Provide the (X, Y) coordinate of the cell's center where the given text is located.  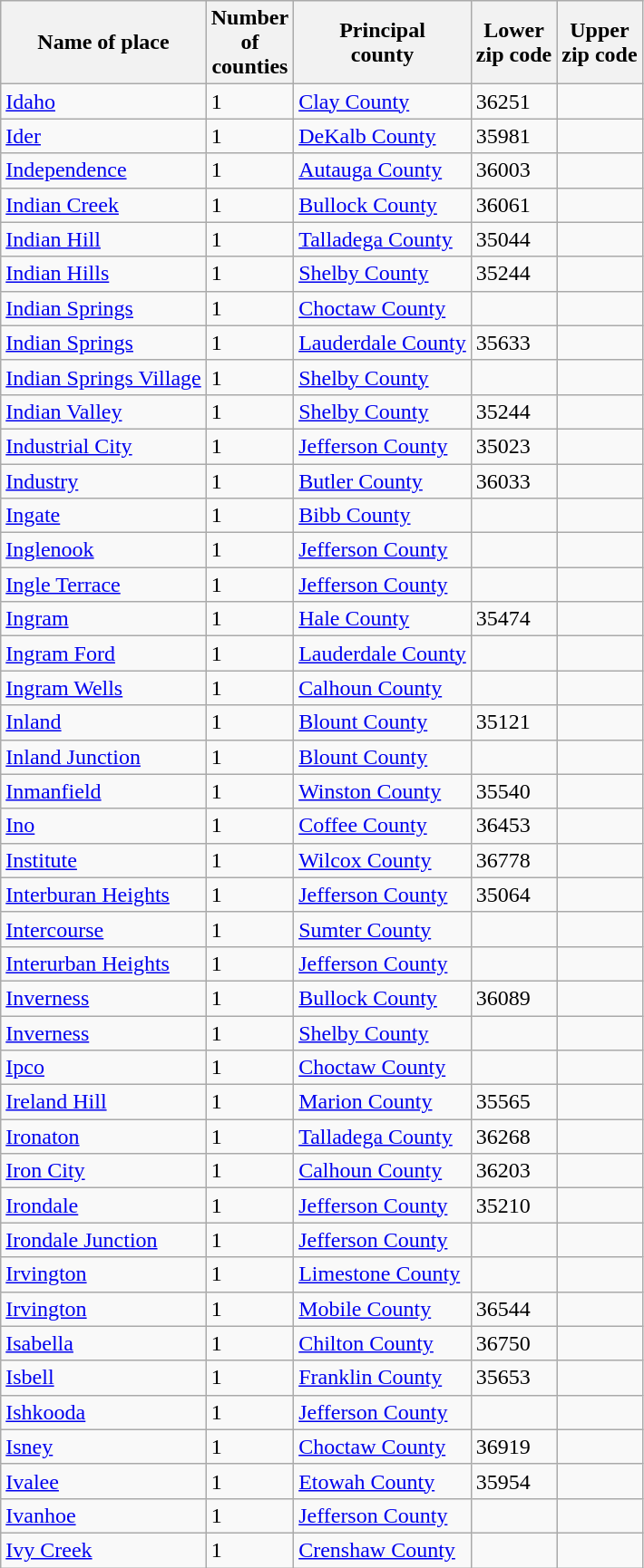
36033 (513, 481)
Sumter County (383, 929)
Wilcox County (383, 860)
Industrial City (103, 446)
Indian Hill (103, 239)
Bibb County (383, 516)
36453 (513, 826)
Lower zip code (513, 43)
36778 (513, 860)
Ino (103, 826)
35954 (513, 1481)
Ireland Hill (103, 1102)
Crenshaw County (383, 1550)
Chilton County (383, 1343)
Indian Springs Village (103, 377)
Ivalee (103, 1481)
35121 (513, 722)
Isney (103, 1447)
Butler County (383, 481)
Ironaton (103, 1137)
36203 (513, 1171)
Ivanhoe (103, 1515)
Numberofcounties (249, 43)
Mobile County (383, 1309)
35653 (513, 1378)
DeKalb County (383, 136)
Indian Valley (103, 411)
Interurban Heights (103, 963)
Coffee County (383, 826)
Interburan Heights (103, 895)
Inland Junction (103, 757)
Indian Hills (103, 274)
Inmanfield (103, 791)
35981 (513, 136)
Ingle Terrace (103, 585)
36251 (513, 102)
Ingram Wells (103, 688)
Inglenook (103, 550)
Institute (103, 860)
Isabella (103, 1343)
35210 (513, 1205)
35064 (513, 895)
Industry (103, 481)
Ider (103, 136)
Marion County (383, 1102)
Etowah County (383, 1481)
Isbell (103, 1378)
Intercourse (103, 929)
Clay County (383, 102)
Ingate (103, 516)
36544 (513, 1309)
Ivy Creek (103, 1550)
Name of place (103, 43)
Indian Creek (103, 205)
36268 (513, 1137)
Irondale (103, 1205)
Franklin County (383, 1378)
36061 (513, 205)
35044 (513, 239)
36003 (513, 170)
35633 (513, 343)
Idaho (103, 102)
Independence (103, 170)
Hale County (383, 619)
35474 (513, 619)
Winston County (383, 791)
Ipco (103, 1068)
Ishkooda (103, 1412)
36089 (513, 998)
35565 (513, 1102)
36750 (513, 1343)
Inland (103, 722)
Upper zip code (600, 43)
35023 (513, 446)
Ingram Ford (103, 653)
35540 (513, 791)
Irondale Junction (103, 1240)
Ingram (103, 619)
Iron City (103, 1171)
36919 (513, 1447)
Autauga County (383, 170)
Principalcounty (383, 43)
Limestone County (383, 1274)
